Pinpoint the cell where the given text exists, returning its [X, Y] midpoint coordinate. 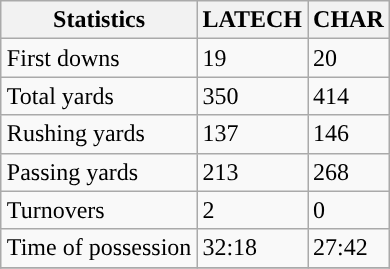
414 [349, 96]
0 [349, 210]
32:18 [252, 248]
Rushing yards [99, 134]
Passing yards [99, 172]
CHAR [349, 20]
Turnovers [99, 210]
137 [252, 134]
LATECH [252, 20]
Time of possession [99, 248]
Statistics [99, 20]
2 [252, 210]
Total yards [99, 96]
350 [252, 96]
19 [252, 58]
213 [252, 172]
146 [349, 134]
27:42 [349, 248]
20 [349, 58]
268 [349, 172]
First downs [99, 58]
